For the text-containing cell, return its midpoint in [x, y] coordinate format. 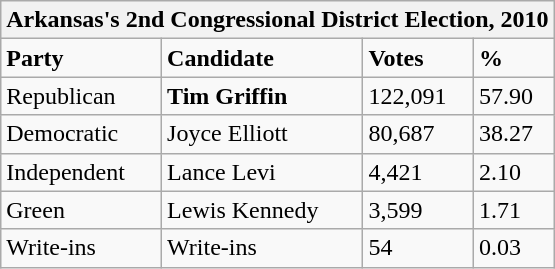
% [514, 58]
3,599 [418, 210]
1.71 [514, 210]
Votes [418, 58]
Republican [82, 96]
4,421 [418, 172]
Joyce Elliott [262, 134]
Independent [82, 172]
Lance Levi [262, 172]
Green [82, 210]
Candidate [262, 58]
54 [418, 248]
80,687 [418, 134]
38.27 [514, 134]
Democratic [82, 134]
Lewis Kennedy [262, 210]
2.10 [514, 172]
Arkansas's 2nd Congressional District Election, 2010 [278, 20]
0.03 [514, 248]
Party [82, 58]
57.90 [514, 96]
Tim Griffin [262, 96]
122,091 [418, 96]
